Capture the cell that displays the provided text and extract its [x, y] central coordinate. 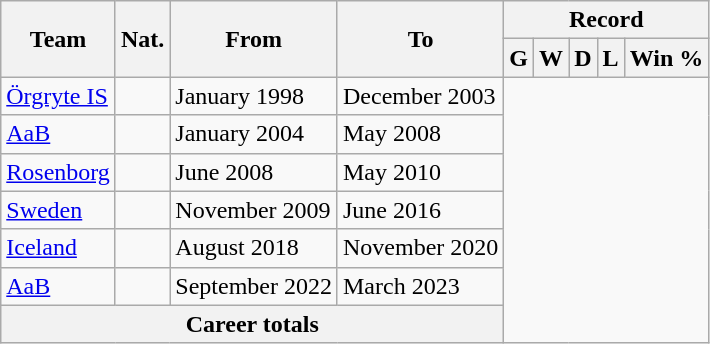
August 2018 [254, 248]
G [519, 58]
November 2020 [420, 248]
D [583, 58]
March 2023 [420, 286]
September 2022 [254, 286]
December 2003 [420, 96]
November 2009 [254, 210]
Career totals [252, 324]
W [552, 58]
January 2004 [254, 134]
Team [58, 39]
From [254, 39]
Rosenborg [58, 172]
L [610, 58]
May 2008 [420, 134]
June 2008 [254, 172]
January 1998 [254, 96]
Iceland [58, 248]
Record [606, 20]
Nat. [142, 39]
June 2016 [420, 210]
May 2010 [420, 172]
To [420, 39]
Sweden [58, 210]
Örgryte IS [58, 96]
Win % [666, 58]
